From the cell containing the given text, extract its center point as [x, y] coordinate. 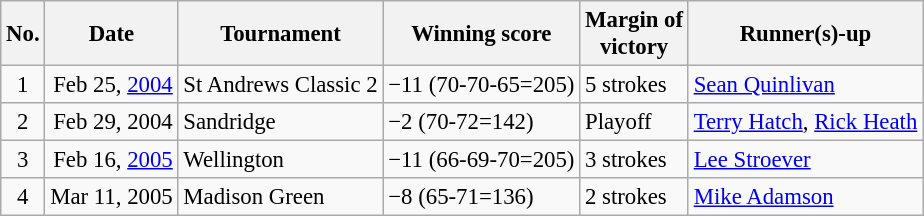
Feb 25, 2004 [112, 85]
Tournament [280, 34]
Feb 16, 2005 [112, 160]
Feb 29, 2004 [112, 122]
2 strokes [634, 197]
Lee Stroever [805, 160]
Terry Hatch, Rick Heath [805, 122]
Margin ofvictory [634, 34]
Mar 11, 2005 [112, 197]
Date [112, 34]
−11 (66-69-70=205) [482, 160]
4 [23, 197]
1 [23, 85]
−11 (70-70-65=205) [482, 85]
No. [23, 34]
St Andrews Classic 2 [280, 85]
−2 (70-72=142) [482, 122]
2 [23, 122]
−8 (65-71=136) [482, 197]
Mike Adamson [805, 197]
Sandridge [280, 122]
Wellington [280, 160]
Madison Green [280, 197]
5 strokes [634, 85]
3 strokes [634, 160]
3 [23, 160]
Playoff [634, 122]
Sean Quinlivan [805, 85]
Winning score [482, 34]
Runner(s)-up [805, 34]
